Identify which cell holds the provided text, then report its [X, Y] central coordinate. 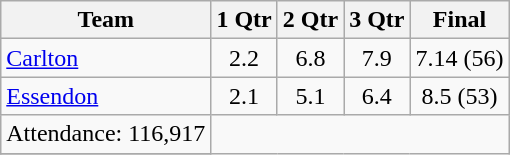
Essendon [106, 96]
6.4 [377, 96]
3 Qtr [377, 20]
1 Qtr [244, 20]
2 Qtr [310, 20]
Team [106, 20]
7.14 (56) [460, 58]
6.8 [310, 58]
8.5 (53) [460, 96]
2.2 [244, 58]
2.1 [244, 96]
Final [460, 20]
Carlton [106, 58]
Attendance: 116,917 [106, 134]
7.9 [377, 58]
5.1 [310, 96]
